Provide the [X, Y] coordinate of the cell's center where the given text is located.  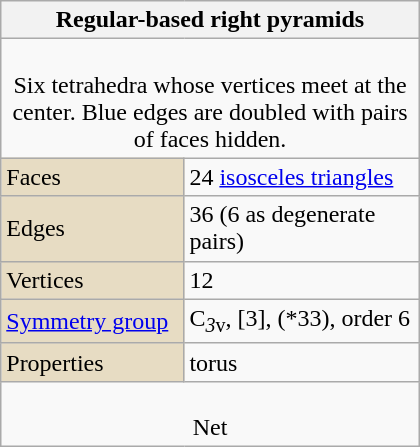
Six tetrahedra whose vertices meet at the center. Blue edges are doubled with pairs of faces hidden. [210, 98]
Properties [92, 362]
Edges [92, 228]
24 isosceles triangles [302, 177]
torus [302, 362]
Faces [92, 177]
C3v, [3], (*33), order 6 [302, 321]
Net [210, 414]
Regular-based right pyramids [210, 20]
Vertices [92, 280]
12 [302, 280]
Symmetry group [92, 321]
36 (6 as degenerate pairs) [302, 228]
